For the text-containing cell, return its midpoint in (x, y) coordinate format. 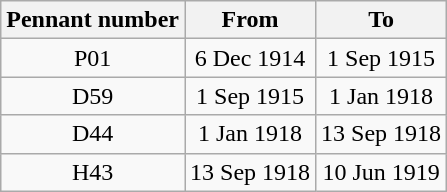
D59 (93, 96)
6 Dec 1914 (250, 58)
P01 (93, 58)
D44 (93, 134)
From (250, 20)
Pennant number (93, 20)
To (382, 20)
10 Jun 1919 (382, 172)
H43 (93, 172)
